For the text-containing cell, return its midpoint in (x, y) coordinate format. 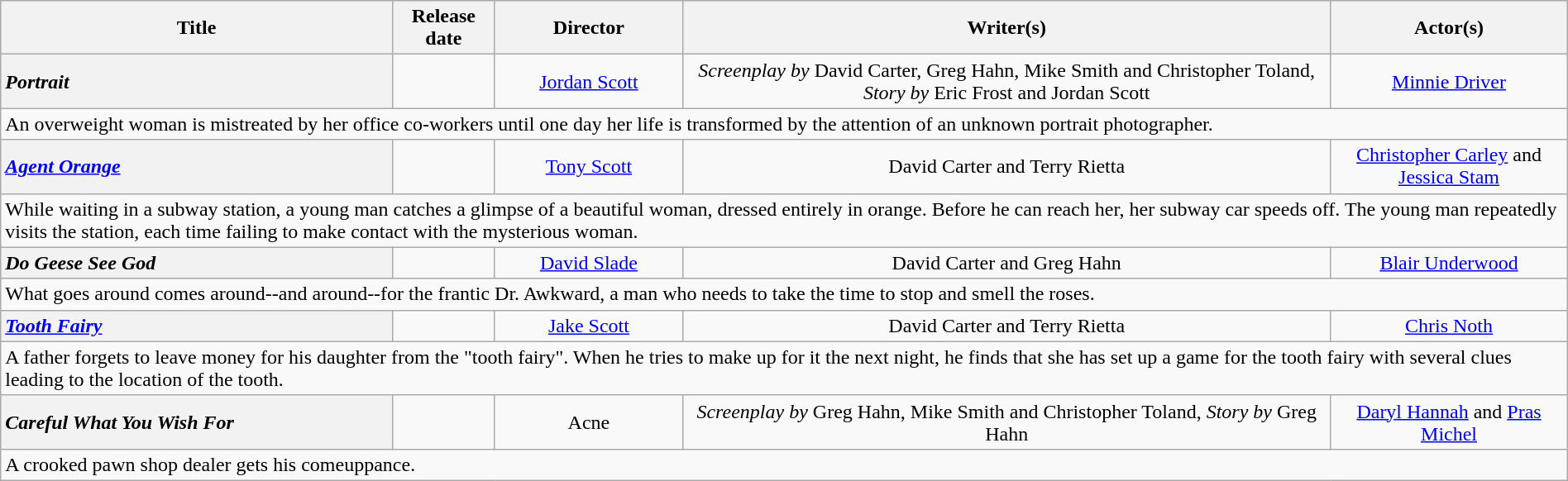
Minnie Driver (1449, 81)
Portrait (197, 81)
David Slade (589, 263)
Director (589, 28)
Jake Scott (589, 326)
David Carter and Greg Hahn (1007, 263)
Acne (589, 421)
Writer(s) (1007, 28)
Screenplay by David Carter, Greg Hahn, Mike Smith and Christopher Toland, Story by Eric Frost and Jordan Scott (1007, 81)
Title (197, 28)
Actor(s) (1449, 28)
Chris Noth (1449, 326)
Christopher Carley and Jessica Stam (1449, 167)
Agent Orange (197, 167)
Blair Underwood (1449, 263)
Tooth Fairy (197, 326)
Release date (443, 28)
Screenplay by Greg Hahn, Mike Smith and Christopher Toland, Story by Greg Hahn (1007, 421)
A crooked pawn shop dealer gets his comeuppance. (784, 464)
Careful What You Wish For (197, 421)
What goes around comes around--and around--for the frantic Dr. Awkward, a man who needs to take the time to stop and smell the roses. (784, 294)
Tony Scott (589, 167)
Jordan Scott (589, 81)
Do Geese See God (197, 263)
Daryl Hannah and Pras Michel (1449, 421)
